For the text-containing cell, return its midpoint in (X, Y) coordinate format. 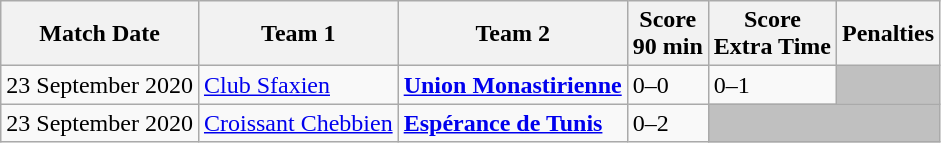
Croissant Chebbien (298, 123)
0–1 (772, 85)
0–0 (668, 85)
Match Date (100, 34)
Penalties (888, 34)
Team 2 (512, 34)
Espérance de Tunis (512, 123)
Team 1 (298, 34)
Union Monastirienne (512, 85)
0–2 (668, 123)
ScoreExtra Time (772, 34)
Club Sfaxien (298, 85)
Score90 min (668, 34)
